Extract the (X, Y) coordinate from the center of the cell holding the provided text.  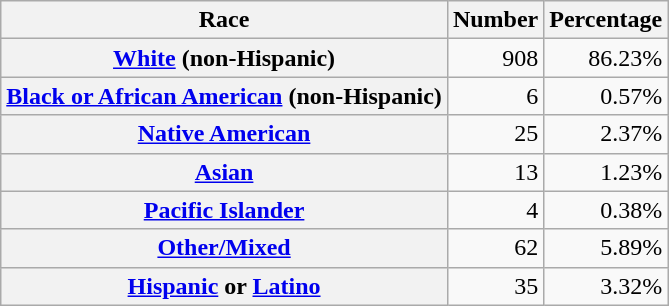
0.38% (606, 210)
35 (495, 286)
3.32% (606, 286)
Hispanic or Latino (224, 286)
4 (495, 210)
Race (224, 20)
908 (495, 58)
1.23% (606, 172)
25 (495, 134)
86.23% (606, 58)
Percentage (606, 20)
White (non-Hispanic) (224, 58)
62 (495, 248)
Pacific Islander (224, 210)
Native American (224, 134)
6 (495, 96)
5.89% (606, 248)
Number (495, 20)
2.37% (606, 134)
13 (495, 172)
0.57% (606, 96)
Black or African American (non-Hispanic) (224, 96)
Asian (224, 172)
Other/Mixed (224, 248)
